Capture the cell that displays the provided text and extract its [X, Y] central coordinate. 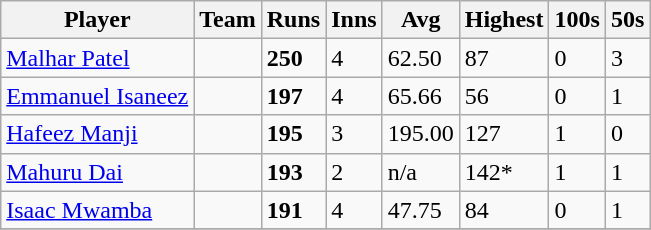
Inns [354, 20]
Malhar Patel [98, 58]
Avg [420, 20]
Team [228, 20]
Hafeez Manji [98, 134]
65.66 [420, 96]
142* [504, 172]
62.50 [420, 58]
Runs [293, 20]
Player [98, 20]
197 [293, 96]
Mahuru Dai [98, 172]
84 [504, 210]
Isaac Mwamba [98, 210]
2 [354, 172]
n/a [420, 172]
Emmanuel Isaneez [98, 96]
250 [293, 58]
193 [293, 172]
47.75 [420, 210]
195 [293, 134]
Highest [504, 20]
195.00 [420, 134]
100s [577, 20]
191 [293, 210]
127 [504, 134]
50s [627, 20]
87 [504, 58]
56 [504, 96]
